Determine the (X, Y) coordinate at the center of the cell enclosing the given text.  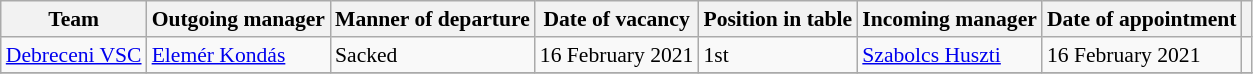
Outgoing manager (238, 19)
Team (74, 19)
1st (778, 55)
Debreceni VSC (74, 55)
Manner of departure (432, 19)
Szabolcs Huszti (950, 55)
Incoming manager (950, 19)
Sacked (432, 55)
Elemér Kondás (238, 55)
Date of vacancy (617, 19)
Position in table (778, 19)
Date of appointment (1142, 19)
